Scan for the cell matching the given text and deliver its (X, Y) coordinate at center. 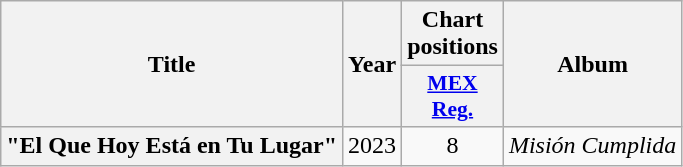
Title (172, 64)
Misión Cumplida (592, 146)
"El Que Hoy Está en Tu Lugar" (172, 146)
Year (372, 64)
8 (453, 146)
2023 (372, 146)
MEXReg. (453, 96)
Album (592, 64)
Chart positions (453, 34)
